Provide the (x, y) coordinate of the cell's center where the given text is located.  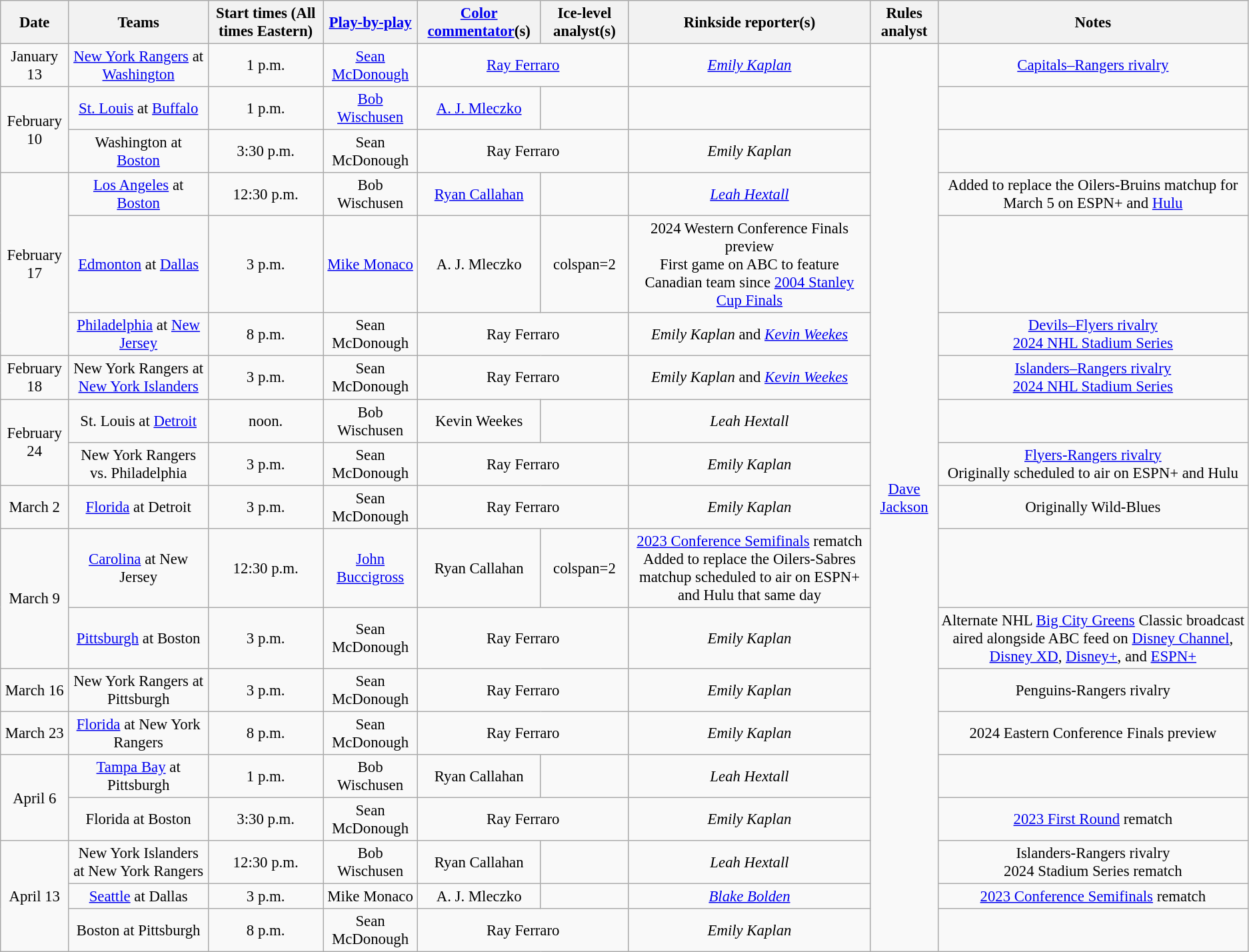
Blake Bolden (749, 897)
Capitals–Rangers rivalry (1093, 65)
Florida at New York Rangers (139, 733)
Edmonton at Dallas (139, 265)
New York Rangers at Pittsburgh (139, 691)
February 10 (35, 129)
Added to replace the Oilers-Bruins matchup for March 5 on ESPN+ and Hulu (1093, 195)
Pittsburgh at Boston (139, 638)
Islanders-Rangers rivalry2024 Stadium Series rematch (1093, 863)
March 9 (35, 598)
Play-by-play (371, 23)
New York Rangers vs. Philadelphia (139, 464)
March 2 (35, 507)
Washington at Boston (139, 152)
Islanders–Rangers rivalry2024 NHL Stadium Series (1093, 377)
Boston at Pittsburgh (139, 931)
Penguins-Rangers rivalry (1093, 691)
Flyers-Rangers rivalryOriginally scheduled to air on ESPN+ and Hulu (1093, 464)
Seattle at Dallas (139, 897)
Color commentator(s) (479, 23)
Rules analyst (904, 23)
March 23 (35, 733)
2024 Western Conference Finals previewFirst game on ABC to feature Canadian team since 2004 Stanley Cup Finals (749, 265)
Dave Jackson (904, 498)
Start times (All times Eastern) (266, 23)
2024 Eastern Conference Finals preview (1093, 733)
John Buccigross (371, 568)
Rinkside reporter(s) (749, 23)
St. Louis at Detroit (139, 421)
Philadelphia at New Jersey (139, 335)
April 6 (35, 797)
Florida at Detroit (139, 507)
April 13 (35, 896)
Alternate NHL Big City Greens Classic broadcast aired alongside ABC feed on Disney Channel, Disney XD, Disney+, and ESPN+ (1093, 638)
Date (35, 23)
Los Angeles at Boston (139, 195)
New York Islanders at New York Rangers (139, 863)
New York Rangers at Washington (139, 65)
noon. (266, 421)
February 17 (35, 264)
New York Rangers at New York Islanders (139, 377)
2023 First Round rematch (1093, 819)
Carolina at New Jersey (139, 568)
January 13 (35, 65)
2023 Conference Semifinals rematch (1093, 897)
Tampa Bay at Pittsburgh (139, 776)
Ice-level analyst(s) (585, 23)
Originally Wild-Blues (1093, 507)
Kevin Weekes (479, 421)
Devils–Flyers rivalry2024 NHL Stadium Series (1093, 335)
Teams (139, 23)
February 18 (35, 377)
St. Louis at Buffalo (139, 108)
Florida at Boston (139, 819)
Notes (1093, 23)
March 16 (35, 691)
2023 Conference Semifinals rematchAdded to replace the Oilers-Sabres matchup scheduled to air on ESPN+ and Hulu that same day (749, 568)
February 24 (35, 443)
